Detect which cell encompasses the target text, then output its [x, y] center coordinate. 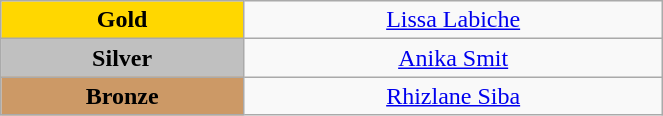
Rhizlane Siba [452, 96]
Lissa Labiche [452, 20]
Gold [122, 20]
Bronze [122, 96]
Anika Smit [452, 58]
Silver [122, 58]
